Search for the cell housing the specified text and yield its [X, Y] center coordinate. 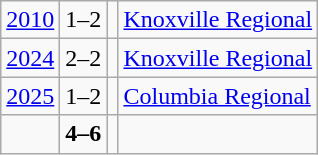
Columbia Regional [218, 96]
4–6 [84, 134]
2024 [30, 58]
2025 [30, 96]
2010 [30, 20]
2–2 [84, 58]
